From the cell containing the given text, extract its center point as (x, y) coordinate. 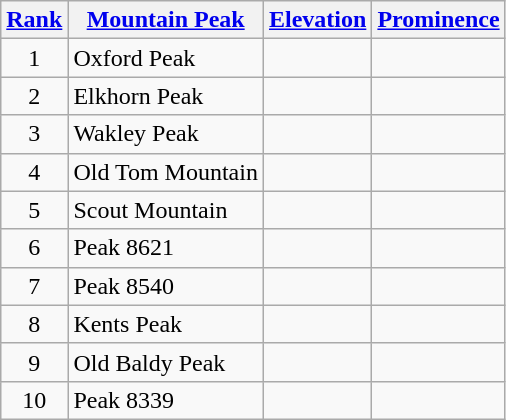
5 (34, 210)
Peak 8540 (166, 286)
7 (34, 286)
Oxford Peak (166, 58)
Wakley Peak (166, 134)
Prominence (438, 20)
Elevation (317, 20)
Elkhorn Peak (166, 96)
4 (34, 172)
3 (34, 134)
6 (34, 248)
8 (34, 324)
Peak 8621 (166, 248)
Mountain Peak (166, 20)
1 (34, 58)
Scout Mountain (166, 210)
2 (34, 96)
Kents Peak (166, 324)
Old Baldy Peak (166, 362)
9 (34, 362)
Peak 8339 (166, 400)
Old Tom Mountain (166, 172)
Rank (34, 20)
10 (34, 400)
